For the text-containing cell, return its midpoint in [x, y] coordinate format. 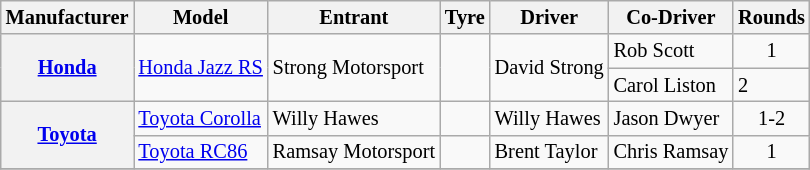
Model [201, 17]
Rounds [772, 17]
David Strong [550, 68]
Rob Scott [672, 51]
Entrant [354, 17]
Carol Liston [672, 85]
1-2 [772, 118]
Ramsay Motorsport [354, 152]
Toyota [68, 134]
Driver [550, 17]
Tyre [465, 17]
Manufacturer [68, 17]
Brent Taylor [550, 152]
Toyota Corolla [201, 118]
Co-Driver [672, 17]
2 [772, 85]
Honda Jazz RS [201, 68]
Chris Ramsay [672, 152]
Honda [68, 68]
Toyota RC86 [201, 152]
Jason Dwyer [672, 118]
Strong Motorsport [354, 68]
